Capture the cell that displays the provided text and extract its (x, y) central coordinate. 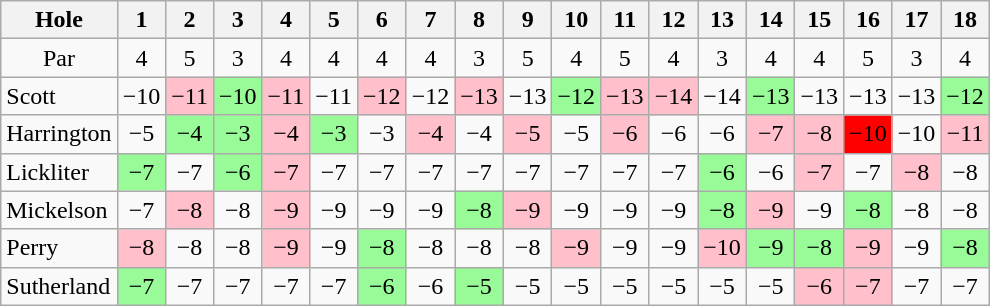
16 (868, 20)
Lickliter (59, 172)
18 (966, 20)
Perry (59, 248)
9 (528, 20)
6 (382, 20)
8 (480, 20)
Harrington (59, 134)
2 (190, 20)
14 (770, 20)
17 (916, 20)
12 (674, 20)
13 (722, 20)
11 (626, 20)
7 (430, 20)
Hole (59, 20)
10 (576, 20)
1 (142, 20)
Sutherland (59, 286)
15 (820, 20)
Mickelson (59, 210)
Par (59, 58)
Scott (59, 96)
